Capture the cell that displays the provided text and extract its (X, Y) central coordinate. 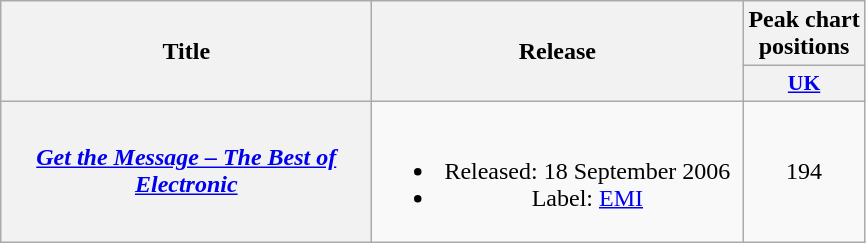
Released: 18 September 2006Label: EMI (558, 171)
Title (186, 52)
UK (804, 84)
Get the Message – The Best of Electronic (186, 171)
194 (804, 171)
Peak chartpositions (804, 34)
Release (558, 52)
